Search for the cell housing the specified text and yield its (x, y) center coordinate. 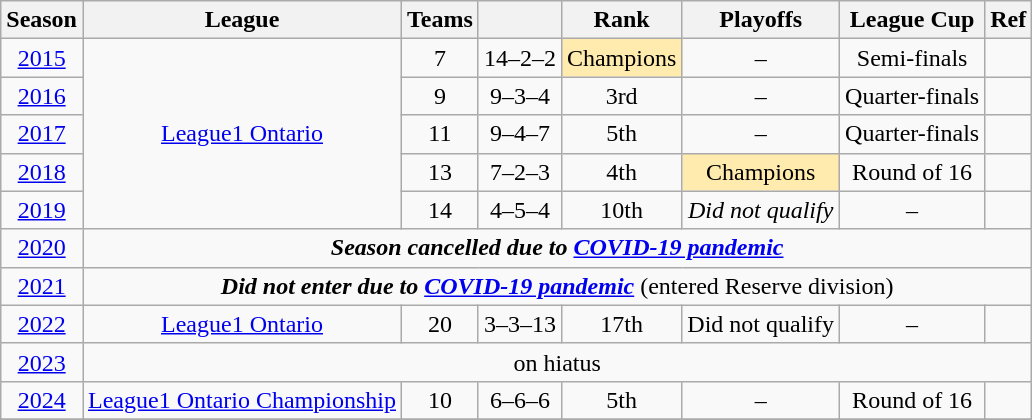
Rank (621, 20)
Semi-finals (912, 58)
6–6–6 (520, 400)
10th (621, 210)
on hiatus (556, 362)
2021 (42, 286)
13 (440, 172)
9 (440, 96)
9–3–4 (520, 96)
Teams (440, 20)
14–2–2 (520, 58)
9–4–7 (520, 134)
7–2–3 (520, 172)
10 (440, 400)
Did not enter due to COVID-19 pandemic (entered Reserve division) (556, 286)
3rd (621, 96)
14 (440, 210)
Season cancelled due to COVID-19 pandemic (556, 248)
Season (42, 20)
7 (440, 58)
17th (621, 324)
2017 (42, 134)
League Cup (912, 20)
2015 (42, 58)
Playoffs (761, 20)
League1 Ontario Championship (242, 400)
2023 (42, 362)
Ref (1008, 20)
2019 (42, 210)
2020 (42, 248)
2022 (42, 324)
2018 (42, 172)
20 (440, 324)
2016 (42, 96)
4–5–4 (520, 210)
League (242, 20)
2024 (42, 400)
4th (621, 172)
3–3–13 (520, 324)
11 (440, 134)
